Pinpoint the cell where the given text exists, returning its (x, y) midpoint coordinate. 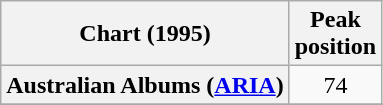
Peakposition (335, 34)
Chart (1995) (145, 34)
Australian Albums (ARIA) (145, 85)
74 (335, 85)
